Pinpoint the cell where the given text exists, returning its [X, Y] midpoint coordinate. 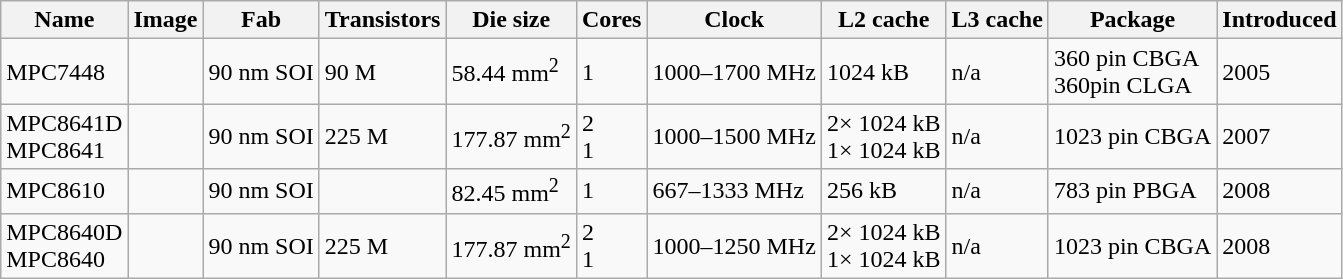
Cores [612, 20]
L2 cache [884, 20]
Fab [261, 20]
MPC8610 [64, 192]
Clock [734, 20]
667–1333 MHz [734, 192]
1024 kB [884, 72]
58.44 mm2 [511, 72]
1000–1700 MHz [734, 72]
2007 [1280, 136]
MPC7448 [64, 72]
2005 [1280, 72]
1000–1250 MHz [734, 246]
Die size [511, 20]
Package [1132, 20]
82.45 mm2 [511, 192]
783 pin PBGA [1132, 192]
MPC8641DMPC8641 [64, 136]
Transistors [382, 20]
1000–1500 MHz [734, 136]
360 pin CBGA360pin CLGA [1132, 72]
MPC8640DMPC8640 [64, 246]
Introduced [1280, 20]
L3 cache [997, 20]
Image [166, 20]
256 kB [884, 192]
90 M [382, 72]
Name [64, 20]
